Detect which cell encompasses the target text, then output its [X, Y] center coordinate. 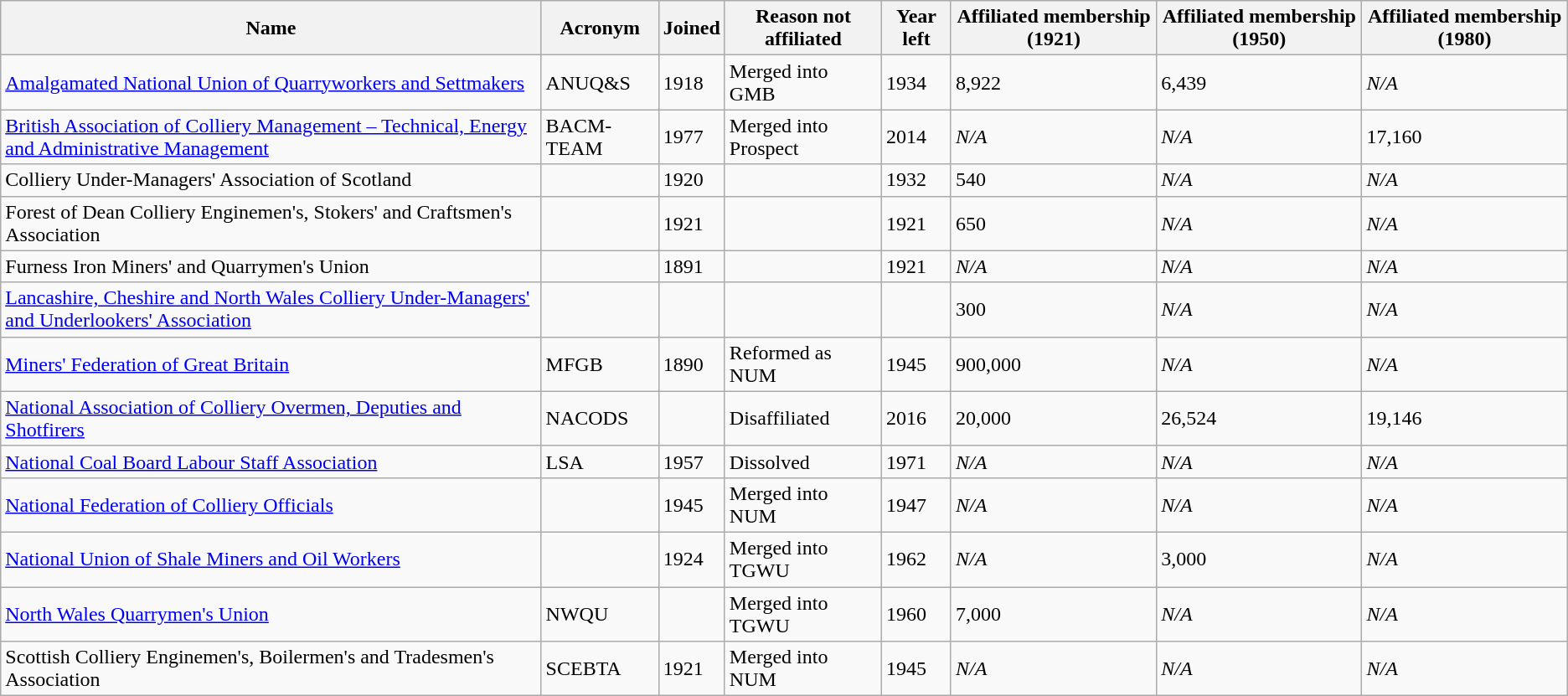
ANUQ&S [600, 82]
26,524 [1260, 419]
Colliery Under-Managers' Association of Scotland [271, 180]
Merged into GMB [802, 82]
2014 [916, 137]
Scottish Colliery Enginemen's, Boilermen's and Tradesmen's Association [271, 668]
Lancashire, Cheshire and North Wales Colliery Under-Managers' and Underlookers' Association [271, 310]
Affiliated membership (1921) [1054, 28]
MFGB [600, 363]
1890 [692, 363]
North Wales Quarrymen's Union [271, 613]
Forest of Dean Colliery Enginemen's, Stokers' and Craftsmen's Association [271, 223]
1971 [916, 461]
1932 [916, 180]
British Association of Colliery Management – Technical, Energy and Administrative Management [271, 137]
3,000 [1260, 559]
Affiliated membership (1950) [1260, 28]
National Association of Colliery Overmen, Deputies and Shotfirers [271, 419]
300 [1054, 310]
900,000 [1054, 363]
NACODS [600, 419]
Disaffiliated [802, 419]
NWQU [600, 613]
National Federation of Colliery Officials [271, 504]
Miners' Federation of Great Britain [271, 363]
1947 [916, 504]
6,439 [1260, 82]
Reason not affiliated [802, 28]
17,160 [1464, 137]
Dissolved [802, 461]
Amalgamated National Union of Quarryworkers and Settmakers [271, 82]
1891 [692, 266]
1918 [692, 82]
Merged into Prospect [802, 137]
Reformed as NUM [802, 363]
1957 [692, 461]
540 [1054, 180]
Affiliated membership (1980) [1464, 28]
Name [271, 28]
National Union of Shale Miners and Oil Workers [271, 559]
LSA [600, 461]
1924 [692, 559]
1977 [692, 137]
Joined [692, 28]
1920 [692, 180]
20,000 [1054, 419]
BACM-TEAM [600, 137]
19,146 [1464, 419]
1962 [916, 559]
Acronym [600, 28]
2016 [916, 419]
8,922 [1054, 82]
1934 [916, 82]
1960 [916, 613]
Year left [916, 28]
7,000 [1054, 613]
National Coal Board Labour Staff Association [271, 461]
Furness Iron Miners' and Quarrymen's Union [271, 266]
650 [1054, 223]
SCEBTA [600, 668]
